Output the [x, y] coordinate of the center of the cell containing the given text.  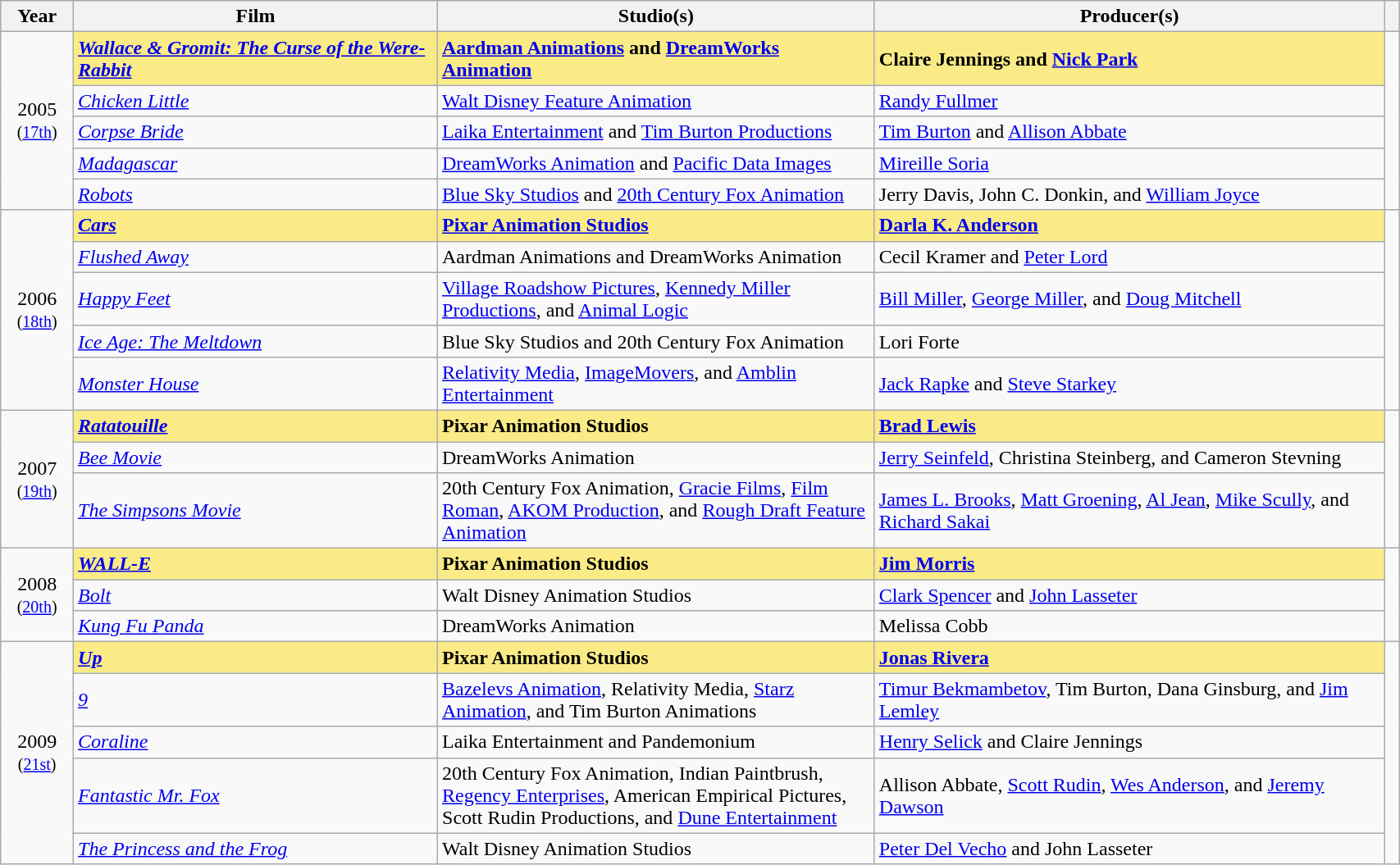
Jonas Rivera [1129, 658]
Ratatouille [256, 426]
Ice Age: The Meltdown [256, 341]
Flushed Away [256, 257]
Year [38, 16]
Bazelevs Animation, Relativity Media, Starz Animation, and Tim Burton Animations [656, 700]
Laika Entertainment and Tim Burton Productions [656, 132]
Walt Disney Feature Animation [656, 101]
20th Century Fox Animation, Gracie Films, Film Roman, AKOM Production, and Rough Draft Feature Animation [656, 511]
The Simpsons Movie [256, 511]
Madagascar [256, 163]
Jack Rapke and Steve Starkey [1129, 384]
Up [256, 658]
Happy Feet [256, 298]
Tim Burton and Allison Abbate [1129, 132]
Kung Fu Panda [256, 626]
Corpse Bride [256, 132]
Lori Forte [1129, 341]
9 [256, 700]
2009(21st) [38, 753]
Bolt [256, 595]
Peter Del Vecho and John Lasseter [1129, 849]
Melissa Cobb [1129, 626]
Bee Movie [256, 457]
James L. Brooks, Matt Groening, Al Jean, Mike Scully, and Richard Sakai [1129, 511]
Studio(s) [656, 16]
Cars [256, 225]
Allison Abbate, Scott Rudin, Wes Anderson, and Jeremy Dawson [1129, 795]
2007(19th) [38, 479]
Darla K. Anderson [1129, 225]
Randy Fullmer [1129, 101]
Jerry Seinfeld, Christina Steinberg, and Cameron Stevning [1129, 457]
Wallace & Gromit: The Curse of the Were-Rabbit [256, 59]
Film [256, 16]
Relativity Media, ImageMovers, and Amblin Entertainment [656, 384]
Village Roadshow Pictures, Kennedy Miller Productions, and Animal Logic [656, 298]
The Princess and the Frog [256, 849]
Claire Jennings and Nick Park [1129, 59]
Clark Spencer and John Lasseter [1129, 595]
Jim Morris [1129, 564]
2005(17th) [38, 121]
Timur Bekmambetov, Tim Burton, Dana Ginsburg, and Jim Lemley [1129, 700]
Coraline [256, 742]
Mireille Soria [1129, 163]
Fantastic Mr. Fox [256, 795]
Henry Selick and Claire Jennings [1129, 742]
2006(18th) [38, 310]
Brad Lewis [1129, 426]
20th Century Fox Animation, Indian Paintbrush, Regency Enterprises, American Empirical Pictures, Scott Rudin Productions, and Dune Entertainment [656, 795]
Monster House [256, 384]
Bill Miller, George Miller, and Doug Mitchell [1129, 298]
DreamWorks Animation and Pacific Data Images [656, 163]
Cecil Kramer and Peter Lord [1129, 257]
Chicken Little [256, 101]
2008(20th) [38, 595]
WALL-E [256, 564]
Robots [256, 194]
Laika Entertainment and Pandemonium [656, 742]
Producer(s) [1129, 16]
Jerry Davis, John C. Donkin, and William Joyce [1129, 194]
